Output the [X, Y] coordinate of the center of the cell containing the given text.  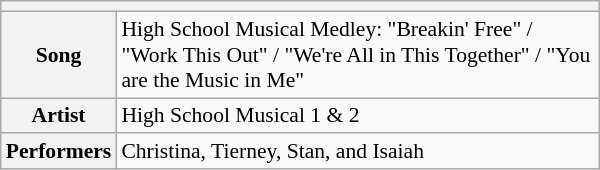
Performers [59, 152]
Christina, Tierney, Stan, and Isaiah [358, 152]
Song [59, 54]
Artist [59, 116]
High School Musical 1 & 2 [358, 116]
High School Musical Medley: "Breakin' Free" / "Work This Out" / "We're All in This Together" / "You are the Music in Me" [358, 54]
